From the cell containing the given text, extract its center point as [X, Y] coordinate. 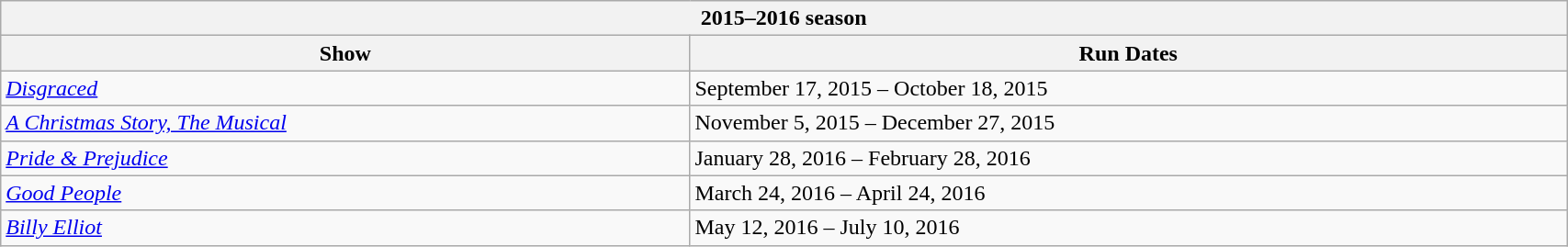
January 28, 2016 – February 28, 2016 [1128, 158]
Show [345, 53]
A Christmas Story, The Musical [345, 123]
Pride & Prejudice [345, 158]
Run Dates [1128, 53]
May 12, 2016 – July 10, 2016 [1128, 228]
September 17, 2015 – October 18, 2015 [1128, 88]
Good People [345, 193]
November 5, 2015 – December 27, 2015 [1128, 123]
Billy Elliot [345, 228]
Disgraced [345, 88]
March 24, 2016 – April 24, 2016 [1128, 193]
2015–2016 season [784, 18]
